Identify which cell holds the provided text, then report its [X, Y] central coordinate. 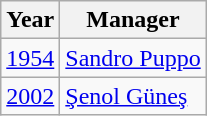
Sandro Puppo [133, 58]
1954 [30, 58]
Manager [133, 20]
Şenol Güneş [133, 96]
2002 [30, 96]
Year [30, 20]
